Locate the cell with the specified text and output its (x, y) center coordinate. 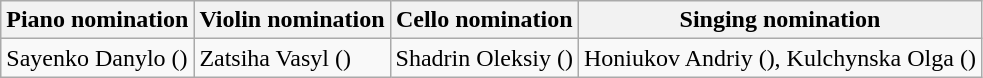
Cello nomination (484, 20)
Singing nomination (780, 20)
Piano nomination (98, 20)
Violin nomination (292, 20)
Shadrin Oleksiy () (484, 58)
Honiukov Andriy (), Kulchynska Olga () (780, 58)
Sayenko Danylo () (98, 58)
Zatsiha Vasyl () (292, 58)
